Output the [x, y] coordinate of the center of the cell containing the given text.  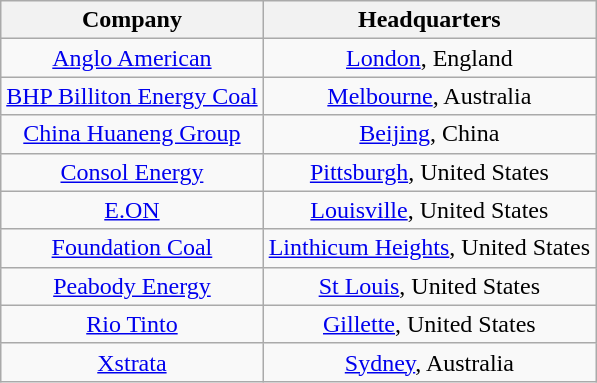
Company [132, 20]
Peabody Energy [132, 286]
BHP Billiton Energy Coal [132, 96]
Pittsburgh, United States [429, 172]
Beijing, China [429, 134]
E.ON [132, 210]
Gillette, United States [429, 324]
Rio Tinto [132, 324]
Linthicum Heights, United States [429, 248]
Sydney, Australia [429, 362]
St Louis, United States [429, 286]
Anglo American [132, 58]
Consol Energy [132, 172]
Foundation Coal [132, 248]
Xstrata [132, 362]
China Huaneng Group [132, 134]
Headquarters [429, 20]
Louisville, United States [429, 210]
Melbourne, Australia [429, 96]
London, England [429, 58]
